Extract the [x, y] coordinate from the center of the cell holding the provided text.  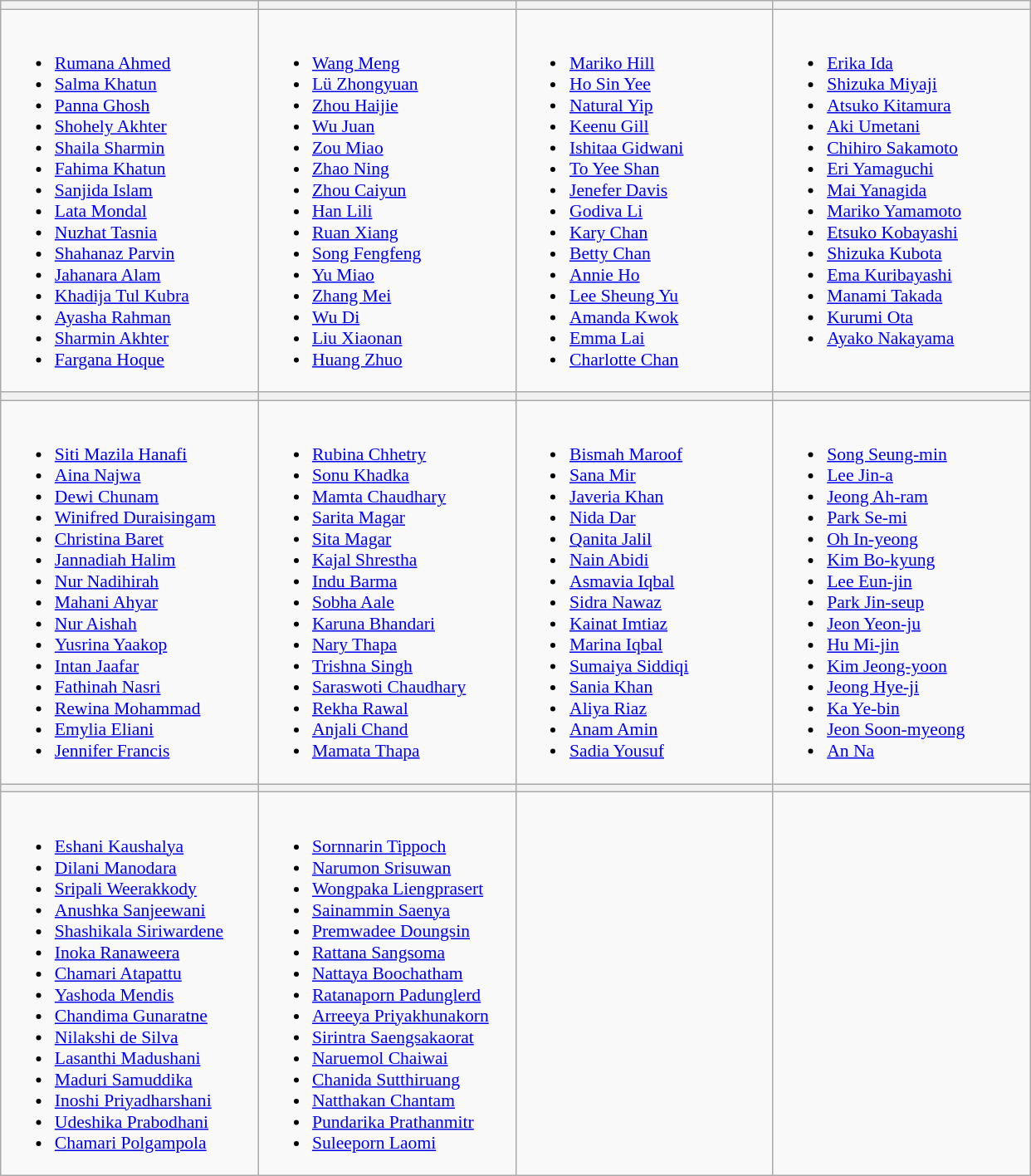
Wang MengLü ZhongyuanZhou HaijieWu JuanZou MiaoZhao NingZhou CaiyunHan LiliRuan XiangSong FengfengYu MiaoZhang MeiWu DiLiu XiaonanHuang Zhuo [387, 201]
